Identify which cell holds the provided text, then report its (x, y) central coordinate. 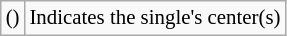
() (13, 18)
Indicates the single's center(s) (154, 18)
